Provide the [X, Y] coordinate of the cell's center where the given text is located.  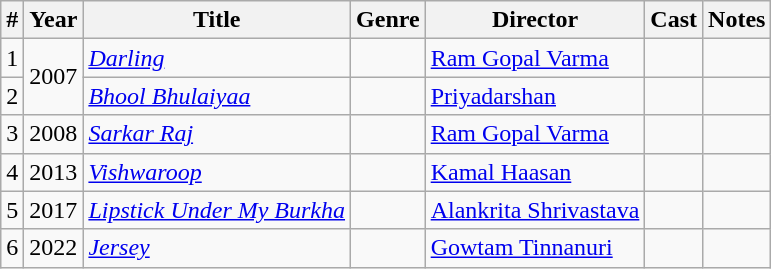
Lipstick Under My Burkha [217, 210]
6 [12, 248]
Kamal Haasan [535, 172]
2013 [54, 172]
Darling [217, 58]
Vishwaroop [217, 172]
2017 [54, 210]
Gowtam Tinnanuri [535, 248]
Alankrita Shrivastava [535, 210]
Jersey [217, 248]
2 [12, 96]
Director [535, 20]
2008 [54, 134]
Genre [388, 20]
Notes [737, 20]
2007 [54, 77]
5 [12, 210]
Priyadarshan [535, 96]
Sarkar Raj [217, 134]
4 [12, 172]
Bhool Bhulaiyaa [217, 96]
Title [217, 20]
1 [12, 58]
Cast [674, 20]
# [12, 20]
2022 [54, 248]
3 [12, 134]
Year [54, 20]
